Return the (X, Y) coordinate for the center point of the cell that contains the specified text.  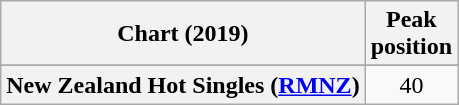
Chart (2019) (183, 34)
New Zealand Hot Singles (RMNZ) (183, 85)
40 (411, 85)
Peakposition (411, 34)
